Return the [x, y] coordinate for the center point of the cell that contains the specified text.  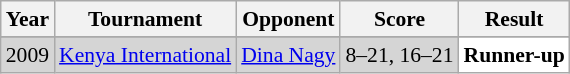
Opponent [288, 19]
2009 [28, 55]
8–21, 16–21 [399, 55]
Runner-up [514, 55]
Year [28, 19]
Kenya International [145, 55]
Score [399, 19]
Dina Nagy [288, 55]
Tournament [145, 19]
Result [514, 19]
